Search for the cell housing the specified text and yield its (X, Y) center coordinate. 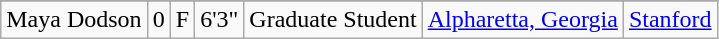
6'3" (220, 20)
Maya Dodson (74, 20)
0 (158, 20)
Stanford (670, 20)
Graduate Student (333, 20)
Alpharetta, Georgia (522, 20)
F (182, 20)
